Find where the given text appears and provide that cell's center as [x, y] coordinate. 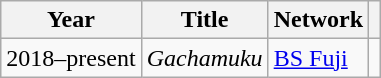
Network [318, 20]
Year [71, 20]
Title [204, 20]
BS Fuji [318, 58]
2018–present [71, 58]
Gachamuku [204, 58]
